Detect which cell encompasses the target text, then output its (x, y) center coordinate. 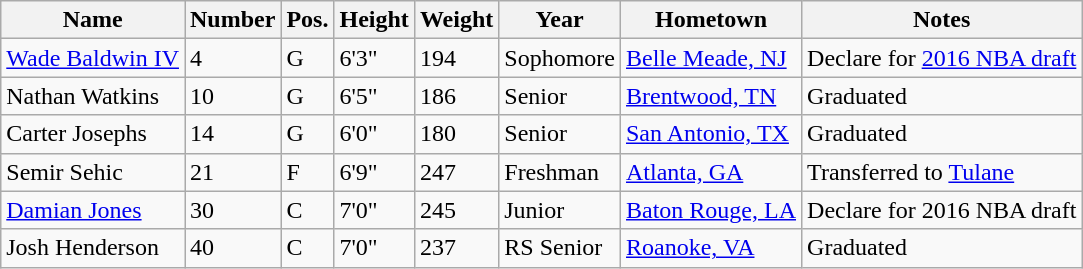
Nathan Watkins (93, 96)
San Antonio, TX (710, 134)
Transferred to Tulane (942, 172)
6'3" (374, 58)
Number (232, 20)
180 (456, 134)
6'5" (374, 96)
30 (232, 210)
194 (456, 58)
Sophomore (560, 58)
Roanoke, VA (710, 248)
Height (374, 20)
Brentwood, TN (710, 96)
247 (456, 172)
Semir Sehic (93, 172)
Josh Henderson (93, 248)
Weight (456, 20)
Hometown (710, 20)
Notes (942, 20)
186 (456, 96)
Name (93, 20)
Carter Josephs (93, 134)
21 (232, 172)
40 (232, 248)
Baton Rouge, LA (710, 210)
Year (560, 20)
Belle Meade, NJ (710, 58)
RS Senior (560, 248)
Pos. (308, 20)
14 (232, 134)
F (308, 172)
Wade Baldwin IV (93, 58)
245 (456, 210)
6'0" (374, 134)
10 (232, 96)
Damian Jones (93, 210)
Freshman (560, 172)
4 (232, 58)
6'9" (374, 172)
237 (456, 248)
Atlanta, GA (710, 172)
Junior (560, 210)
